For the text-containing cell, return its midpoint in [x, y] coordinate format. 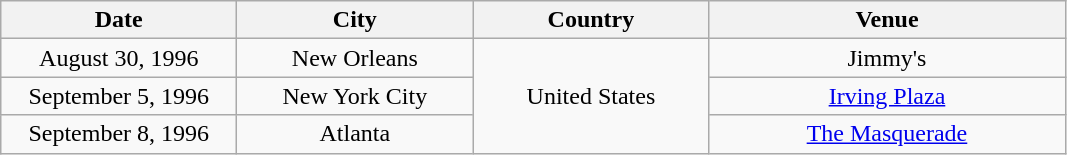
September 5, 1996 [119, 96]
City [355, 20]
New York City [355, 96]
Jimmy's [887, 58]
September 8, 1996 [119, 134]
The Masquerade [887, 134]
Atlanta [355, 134]
Country [591, 20]
Venue [887, 20]
Date [119, 20]
Irving Plaza [887, 96]
United States [591, 96]
August 30, 1996 [119, 58]
New Orleans [355, 58]
